Pinpoint the cell where the given text exists, returning its (x, y) midpoint coordinate. 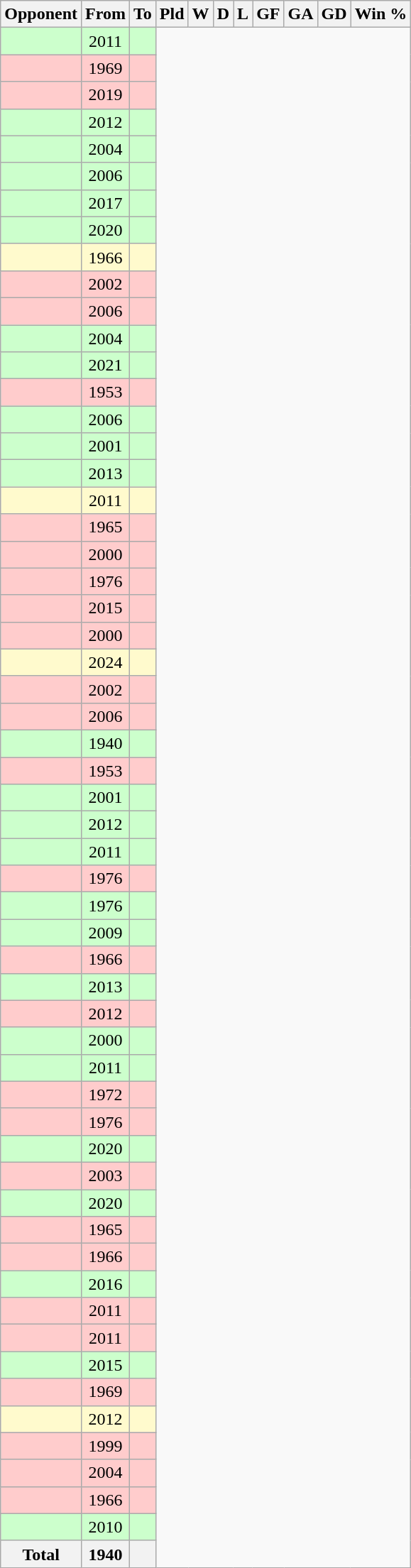
2019 (106, 95)
GF (268, 14)
2010 (106, 1527)
2017 (106, 203)
1999 (106, 1446)
GD (334, 14)
1972 (106, 1095)
2024 (106, 662)
2021 (106, 366)
Win % (380, 14)
L (243, 14)
GA (301, 14)
To (142, 14)
2009 (106, 933)
From (106, 14)
W (200, 14)
2016 (106, 1284)
Total (41, 1554)
Pld (172, 14)
2003 (106, 1175)
D (223, 14)
Opponent (41, 14)
